Detect which cell encompasses the target text, then output its [x, y] center coordinate. 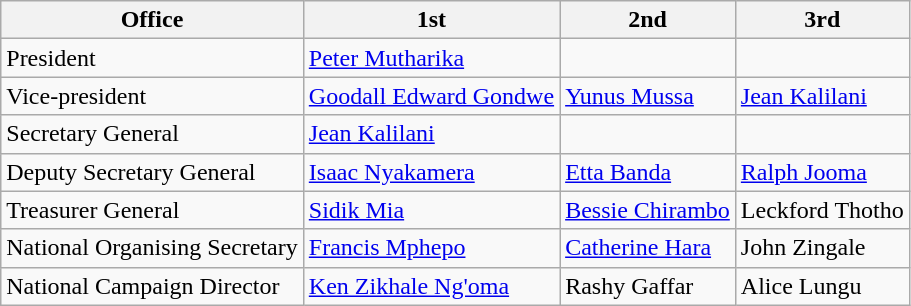
Isaac Nyakamera [431, 172]
Secretary General [152, 134]
Goodall Edward Gondwe [431, 96]
Alice Lungu [822, 286]
Francis Mphepo [431, 248]
Sidik Mia [431, 210]
Ken Zikhale Ng'oma [431, 286]
3rd [822, 20]
Peter Mutharika [431, 58]
Deputy Secretary General [152, 172]
John Zingale [822, 248]
Catherine Hara [648, 248]
Office [152, 20]
Treasurer General [152, 210]
Ralph Jooma [822, 172]
National Organising Secretary [152, 248]
National Campaign Director [152, 286]
1st [431, 20]
Etta Banda [648, 172]
Leckford Thotho [822, 210]
President [152, 58]
2nd [648, 20]
Bessie Chirambo [648, 210]
Yunus Mussa [648, 96]
Vice-president [152, 96]
Rashy Gaffar [648, 286]
